Scan for the cell matching the given text and deliver its [X, Y] coordinate at center. 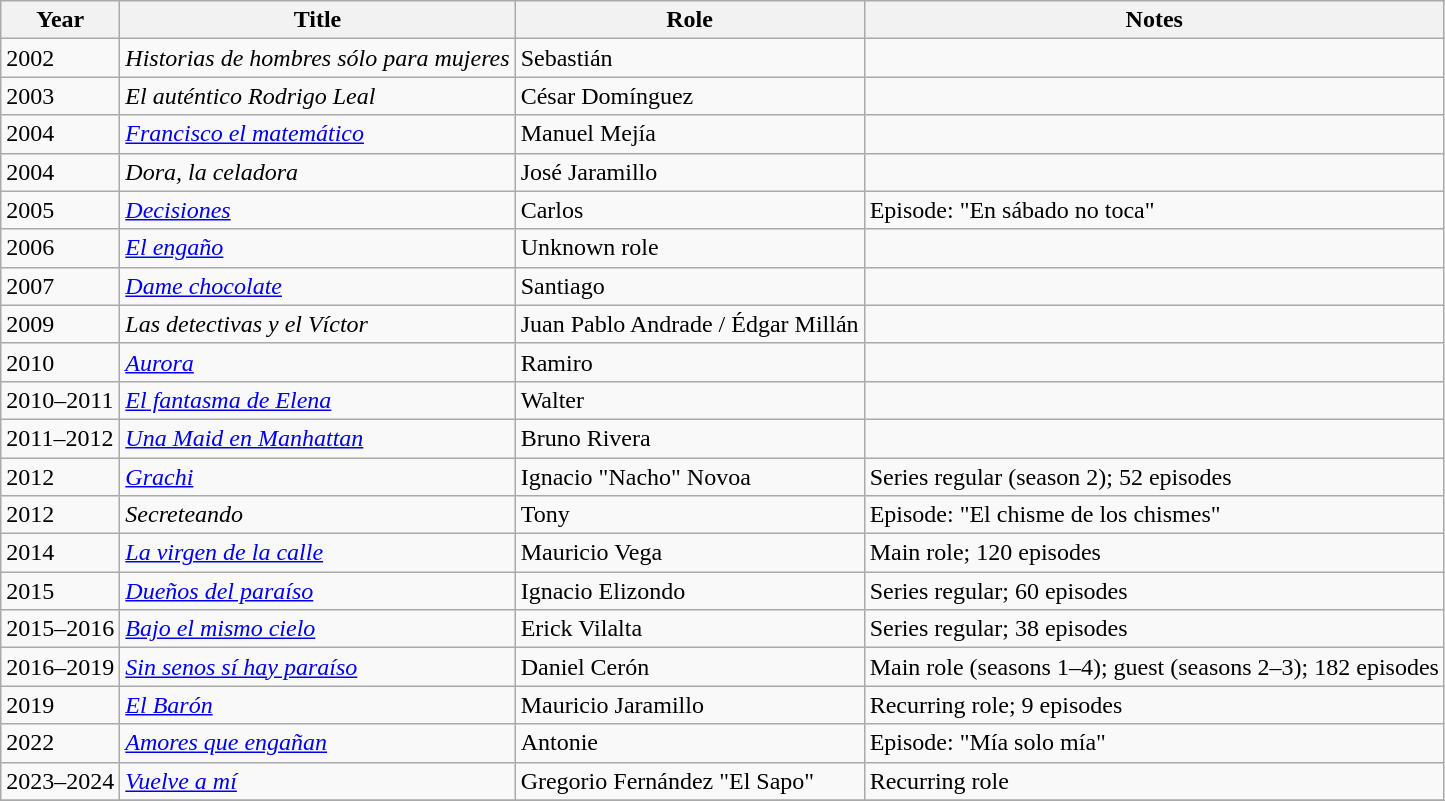
Carlos [690, 210]
Amores que engañan [318, 743]
Manuel Mejía [690, 134]
Main role; 120 episodes [1154, 553]
Episode: "El chisme de los chismes" [1154, 515]
2014 [60, 553]
Gregorio Fernández "El Sapo" [690, 781]
Unknown role [690, 248]
Dame chocolate [318, 286]
Aurora [318, 362]
Episode: "En sábado no toca" [1154, 210]
Year [60, 20]
2015–2016 [60, 629]
Ramiro [690, 362]
Historias de hombres sólo para mujeres [318, 58]
Series regular; 60 episodes [1154, 591]
Ignacio "Nacho" Novoa [690, 477]
2003 [60, 96]
Episode: "Mía solo mía" [1154, 743]
Sin senos sí hay paraíso [318, 667]
Grachi [318, 477]
2015 [60, 591]
Ignacio Elizondo [690, 591]
Notes [1154, 20]
2019 [60, 705]
2016–2019 [60, 667]
Las detectivas y el Víctor [318, 324]
La virgen de la calle [318, 553]
Erick Vilalta [690, 629]
Mauricio Vega [690, 553]
Role [690, 20]
2011–2012 [60, 438]
El fantasma de Elena [318, 400]
Recurring role; 9 episodes [1154, 705]
2006 [60, 248]
Walter [690, 400]
El Barón [318, 705]
Dora, la celadora [318, 172]
El auténtico Rodrigo Leal [318, 96]
Tony [690, 515]
Santiago [690, 286]
Bruno Rivera [690, 438]
César Domínguez [690, 96]
2010–2011 [60, 400]
Sebastián [690, 58]
Decisiones [318, 210]
José Jaramillo [690, 172]
2023–2024 [60, 781]
El engaño [318, 248]
Bajo el mismo cielo [318, 629]
2002 [60, 58]
Recurring role [1154, 781]
2010 [60, 362]
2005 [60, 210]
Main role (seasons 1–4); guest (seasons 2–3); 182 episodes [1154, 667]
Francisco el matemático [318, 134]
Juan Pablo Andrade / Édgar Millán [690, 324]
Daniel Cerón [690, 667]
Vuelve a mí [318, 781]
2009 [60, 324]
Title [318, 20]
Mauricio Jaramillo [690, 705]
2007 [60, 286]
Secreteando [318, 515]
Dueños del paraíso [318, 591]
2022 [60, 743]
Antonie [690, 743]
Series regular; 38 episodes [1154, 629]
Series regular (season 2); 52 episodes [1154, 477]
Una Maid en Manhattan [318, 438]
